Detect which cell encompasses the target text, then output its (X, Y) center coordinate. 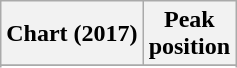
Peakposition (189, 34)
Chart (2017) (72, 34)
